For the text-containing cell, return its midpoint in [x, y] coordinate format. 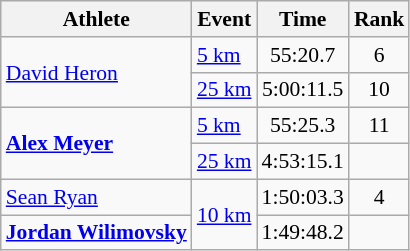
4:53:15.1 [303, 162]
10 km [224, 214]
Rank [380, 19]
11 [380, 126]
6 [380, 55]
55:20.7 [303, 55]
1:49:48.2 [303, 233]
Time [303, 19]
55:25.3 [303, 126]
1:50:03.3 [303, 197]
David Heron [96, 72]
Alex Meyer [96, 144]
Jordan Wilimovsky [96, 233]
10 [380, 90]
Event [224, 19]
Athlete [96, 19]
Sean Ryan [96, 197]
5:00:11.5 [303, 90]
4 [380, 197]
